Output the (x, y) coordinate of the center of the cell containing the given text.  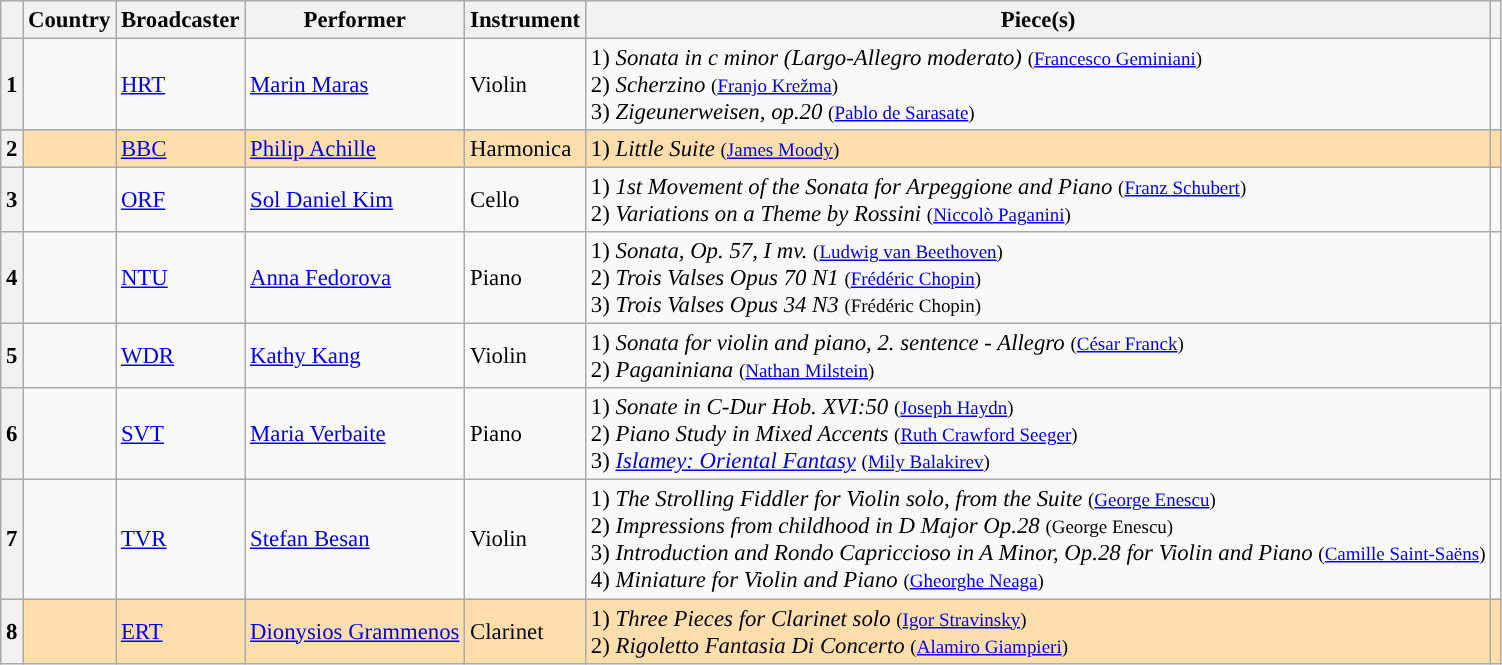
HRT (180, 85)
Anna Fedorova (355, 278)
1) Sonata in c minor (Largo-Allegro moderato) (Francesco Geminiani)2) Scherzino (Franjo Krežma)3) Zigeunerweisen, op.20 (Pablo de Sarasate) (1038, 85)
5 (12, 356)
1) Little Suite (James Moody) (1038, 149)
8 (12, 632)
Stefan Besan (355, 540)
4 (12, 278)
Broadcaster (180, 20)
SVT (180, 434)
Clarinet (526, 632)
1) Three Pieces for Clarinet solo (Igor Stravinsky)2) Rigoletto Fantasia Di Concerto (Alamiro Giampieri) (1038, 632)
7 (12, 540)
3 (12, 200)
ERT (180, 632)
Cello (526, 200)
Maria Verbaite (355, 434)
NTU (180, 278)
Philip Achille (355, 149)
Country (70, 20)
Performer (355, 20)
BBC (180, 149)
1 (12, 85)
Instrument (526, 20)
1) Sonata, Op. 57, I mv. (Ludwig van Beethoven)2) Trois Valses Opus 70 N1 (Frédéric Chopin)3) Trois Valses Opus 34 N3 (Frédéric Chopin) (1038, 278)
Piece(s) (1038, 20)
TVR (180, 540)
6 (12, 434)
ORF (180, 200)
1) Sonate in C-Dur Hob. XVI:50 (Joseph Haydn)2) Piano Study in Mixed Accents (Ruth Crawford Seeger)3) Islamey: Oriental Fantasy (Mily Balakirev) (1038, 434)
Marin Maras (355, 85)
Kathy Kang (355, 356)
2 (12, 149)
Sol Daniel Kim (355, 200)
1) 1st Movement of the Sonata for Arpeggione and Piano (Franz Schubert)2) Variations on a Theme by Rossini (Niccolò Paganini) (1038, 200)
Harmonica (526, 149)
Dionysios Grammenos (355, 632)
WDR (180, 356)
1) Sonata for violin and piano, 2. sentence - Allegro (César Franck)2) Paganiniana (Nathan Milstein) (1038, 356)
